Capture the cell that displays the provided text and extract its [X, Y] central coordinate. 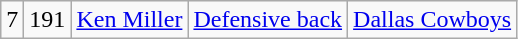
7 [12, 20]
Dallas Cowboys [432, 20]
191 [48, 20]
Ken Miller [130, 20]
Defensive back [268, 20]
